Find where the given text appears and provide that cell's center as (X, Y) coordinate. 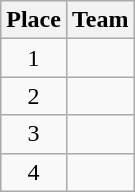
1 (34, 58)
3 (34, 134)
Team (100, 20)
Place (34, 20)
4 (34, 172)
2 (34, 96)
